Determine the (X, Y) coordinate at the center of the cell enclosing the given text.  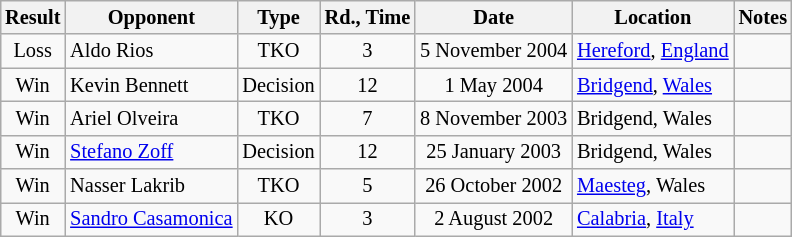
7 (368, 119)
2 August 2002 (494, 220)
Rd., Time (368, 18)
KO (278, 220)
Kevin Bennett (151, 85)
Maesteg, Wales (652, 186)
Opponent (151, 18)
Notes (763, 18)
Hereford, England (652, 51)
Type (278, 18)
Sandro Casamonica (151, 220)
Result (32, 18)
5 November 2004 (494, 51)
Ariel Olveira (151, 119)
Loss (32, 51)
26 October 2002 (494, 186)
Location (652, 18)
Date (494, 18)
8 November 2003 (494, 119)
Aldo Rios (151, 51)
Calabria, Italy (652, 220)
Nasser Lakrib (151, 186)
25 January 2003 (494, 152)
Stefano Zoff (151, 152)
1 May 2004 (494, 85)
5 (368, 186)
